Capture the cell that displays the provided text and extract its (X, Y) central coordinate. 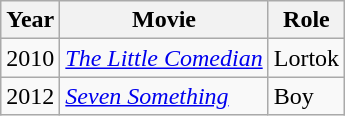
2010 (30, 58)
Role (306, 20)
Seven Something (164, 96)
Year (30, 20)
Boy (306, 96)
The Little Comedian (164, 58)
2012 (30, 96)
Movie (164, 20)
Lortok (306, 58)
